Locate the cell with the specified text and output its (x, y) center coordinate. 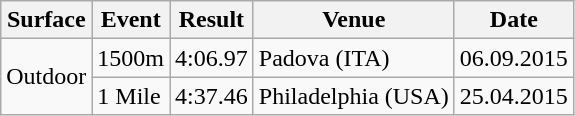
Philadelphia (USA) (354, 96)
06.09.2015 (514, 58)
25.04.2015 (514, 96)
Outdoor (46, 77)
Venue (354, 20)
Date (514, 20)
1500m (131, 58)
Result (212, 20)
Surface (46, 20)
Event (131, 20)
4:06.97 (212, 58)
4:37.46 (212, 96)
1 Mile (131, 96)
Padova (ITA) (354, 58)
